For the text-containing cell, return its midpoint in (X, Y) coordinate format. 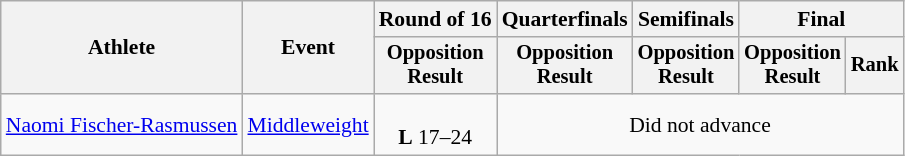
L 17–24 (436, 124)
Semifinals (686, 19)
Round of 16 (436, 19)
Rank (875, 66)
Did not advance (700, 124)
Final (821, 19)
Naomi Fischer-Rasmussen (122, 124)
Quarterfinals (565, 19)
Middleweight (308, 124)
Athlete (122, 48)
Event (308, 48)
